Provide the [X, Y] coordinate of the cell's center where the given text is located.  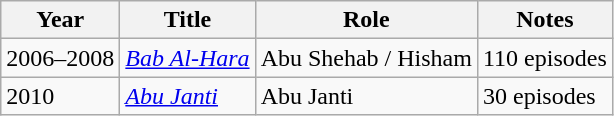
Abu Shehab / Hisham [366, 58]
Year [60, 20]
Title [188, 20]
2010 [60, 96]
110 episodes [544, 58]
Bab Al-Hara [188, 58]
Role [366, 20]
Notes [544, 20]
2006–2008 [60, 58]
30 episodes [544, 96]
